Find where the given text appears and provide that cell's center as (x, y) coordinate. 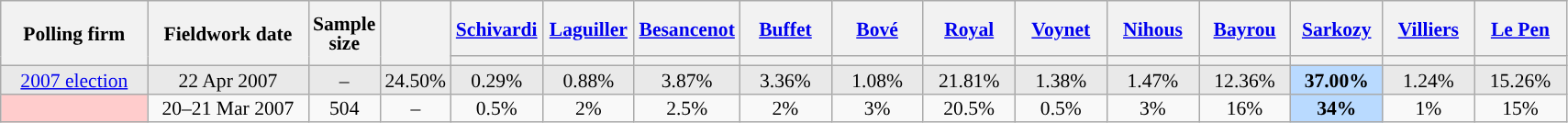
Nihous (1152, 28)
Schivardi (496, 28)
1.08% (877, 79)
Besancenot (686, 28)
Villiers (1429, 28)
504 (344, 108)
1.24% (1429, 79)
20–21 Mar 2007 (228, 108)
3.87% (686, 79)
15.26% (1520, 79)
Fieldwork date (228, 33)
Bayrou (1245, 28)
Samplesize (344, 33)
Sarkozy (1337, 28)
2007 election (74, 79)
20.5% (969, 108)
Voynet (1061, 28)
1.47% (1152, 79)
37.00% (1337, 79)
Royal (969, 28)
1.38% (1061, 79)
16% (1245, 108)
12.36% (1245, 79)
15% (1520, 108)
2.5% (686, 108)
21.81% (969, 79)
Le Pen (1520, 28)
34% (1337, 108)
0.29% (496, 79)
24.50% (415, 79)
Laguiller (588, 28)
1% (1429, 108)
Bové (877, 28)
Buffet (785, 28)
Polling firm (74, 33)
0.88% (588, 79)
3.36% (785, 79)
22 Apr 2007 (228, 79)
